Extract the [X, Y] coordinate from the center of the cell holding the provided text.  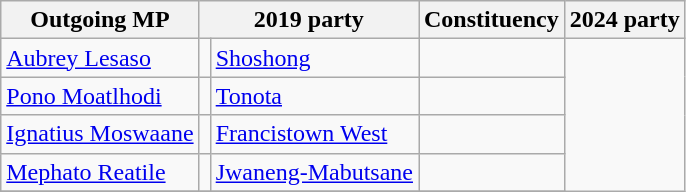
Jwaneng-Mabutsane [314, 172]
Outgoing MP [100, 20]
Pono Moatlhodi [100, 96]
Shoshong [314, 58]
Ignatius Moswaane [100, 134]
Mephato Reatile [100, 172]
Tonota [314, 96]
Aubrey Lesaso [100, 58]
2024 party [624, 20]
Francistown West [314, 134]
2019 party [308, 20]
Constituency [491, 20]
